Capture the cell that displays the provided text and extract its [x, y] central coordinate. 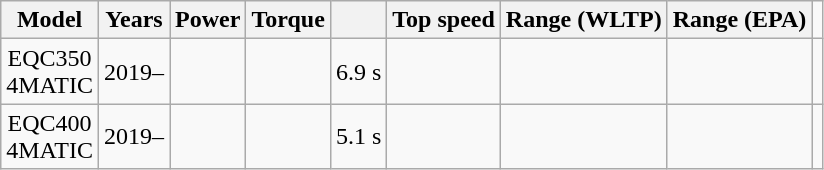
Torque [288, 20]
5.1 s [358, 136]
EQC400 4MATIC [50, 136]
Power [208, 20]
Top speed [444, 20]
Range (WLTP) [584, 20]
6.9 s [358, 72]
Years [134, 20]
Range (EPA) [740, 20]
EQC350 4MATIC [50, 72]
Model [50, 20]
